Locate the cell with the specified text and output its (x, y) center coordinate. 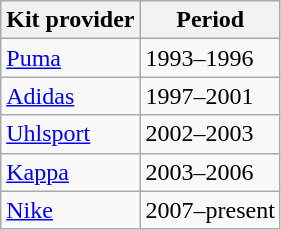
1993–1996 (210, 58)
Kappa (70, 172)
Nike (70, 210)
Adidas (70, 96)
2003–2006 (210, 172)
Kit provider (70, 20)
Puma (70, 58)
2007–present (210, 210)
Uhlsport (70, 134)
2002–2003 (210, 134)
1997–2001 (210, 96)
Period (210, 20)
